Pinpoint the cell where the given text exists, returning its (X, Y) midpoint coordinate. 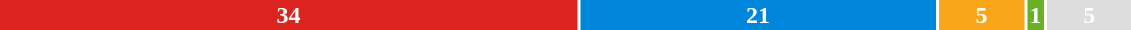
21 (758, 15)
1 (1036, 15)
5 (982, 15)
34 (288, 15)
